Pinpoint the cell where the given text exists, returning its (x, y) midpoint coordinate. 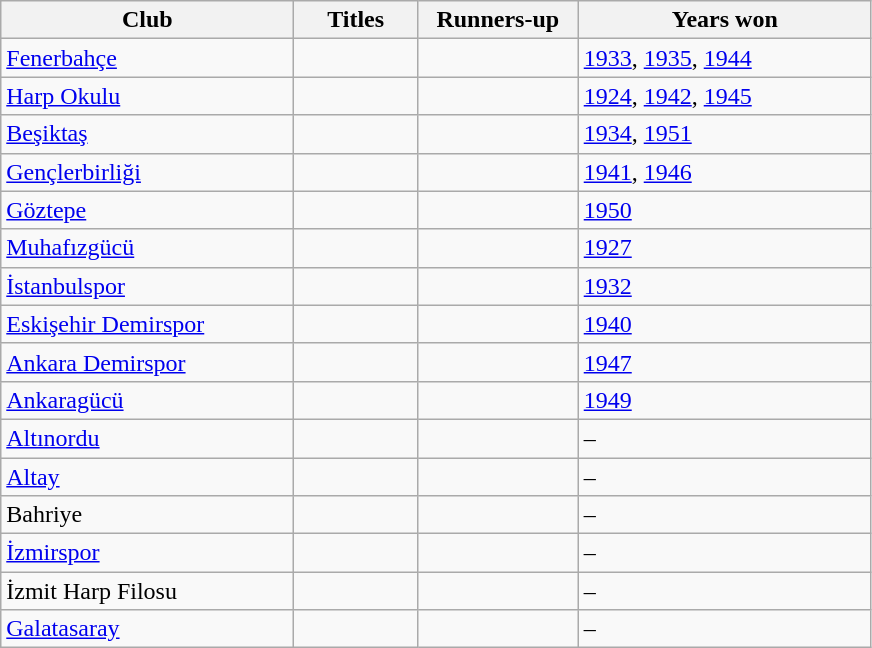
İzmirspor (148, 553)
1941, 1946 (724, 172)
Ankaragücü (148, 400)
Eskişehir Demirspor (148, 324)
1947 (724, 362)
Titles (356, 20)
Gençlerbirliği (148, 172)
Galatasaray (148, 629)
İzmit Harp Filosu (148, 591)
Runners-up (498, 20)
Fenerbahçe (148, 58)
Club (148, 20)
Beşiktaş (148, 134)
1924, 1942, 1945 (724, 96)
Göztepe (148, 210)
İstanbulspor (148, 286)
Years won (724, 20)
1927 (724, 248)
Bahriye (148, 515)
1940 (724, 324)
1934, 1951 (724, 134)
Altay (148, 477)
1933, 1935, 1944 (724, 58)
Muhafızgücü (148, 248)
Altınordu (148, 438)
1932 (724, 286)
1950 (724, 210)
Harp Okulu (148, 96)
1949 (724, 400)
Ankara Demirspor (148, 362)
